Find where the given text appears and provide that cell's center as (x, y) coordinate. 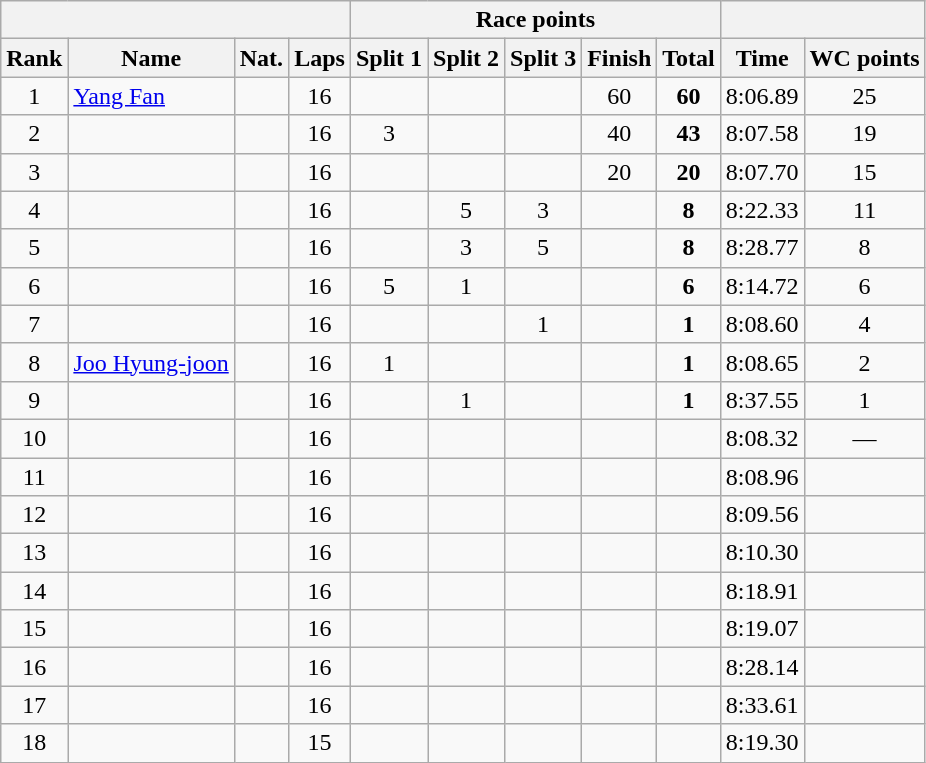
8:28.14 (762, 667)
7 (34, 324)
17 (34, 705)
Split 3 (544, 58)
43 (689, 134)
8:08.32 (762, 438)
8:33.61 (762, 705)
8:10.30 (762, 553)
40 (620, 134)
— (864, 438)
8:08.96 (762, 477)
25 (864, 96)
Total (689, 58)
8:08.65 (762, 362)
18 (34, 743)
8:07.58 (762, 134)
Finish (620, 58)
Rank (34, 58)
Nat. (261, 58)
Race points (535, 20)
13 (34, 553)
8:22.33 (762, 210)
8:28.77 (762, 248)
Split 2 (466, 58)
8:07.70 (762, 172)
8:06.89 (762, 96)
8:08.60 (762, 324)
12 (34, 515)
8:09.56 (762, 515)
Split 1 (388, 58)
Joo Hyung-joon (151, 362)
Name (151, 58)
Time (762, 58)
14 (34, 591)
8:14.72 (762, 286)
10 (34, 438)
8:37.55 (762, 400)
19 (864, 134)
WC points (864, 58)
8:19.30 (762, 743)
8:18.91 (762, 591)
Laps (320, 58)
9 (34, 400)
8:19.07 (762, 629)
Yang Fan (151, 96)
